Capture the cell that displays the provided text and extract its (X, Y) central coordinate. 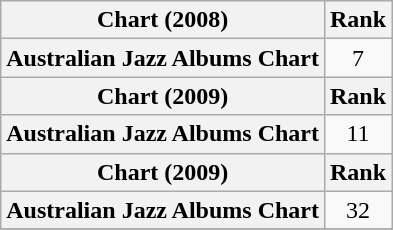
11 (358, 134)
Chart (2008) (163, 20)
32 (358, 210)
7 (358, 58)
